Output the [X, Y] coordinate of the center of the cell containing the given text.  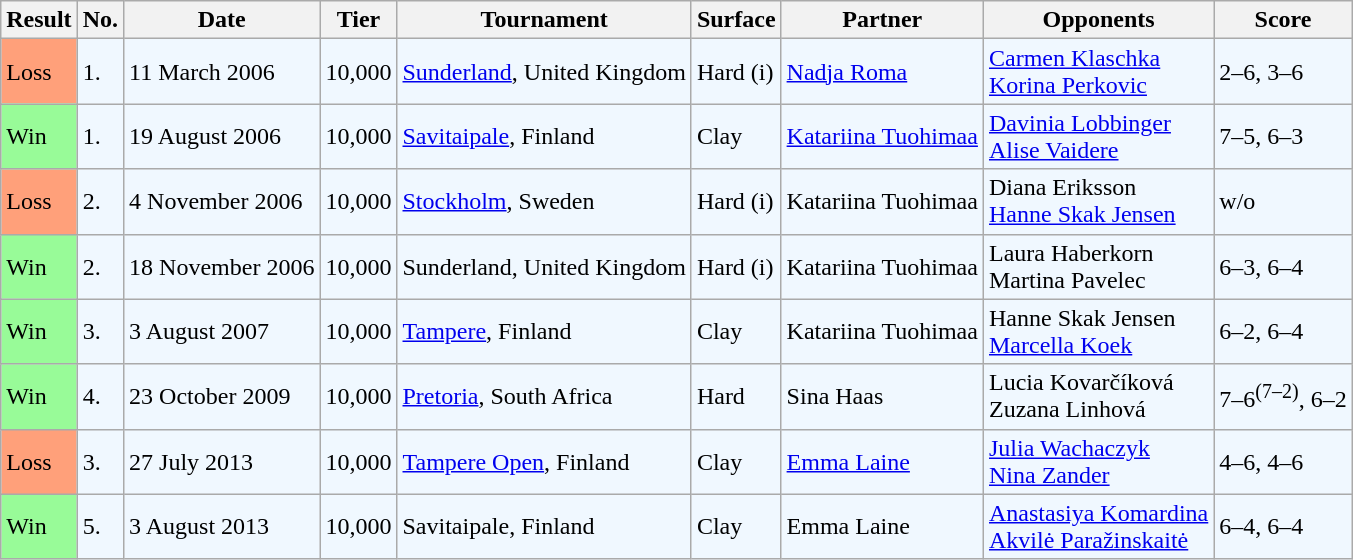
Hard [736, 396]
Stockholm, Sweden [544, 202]
Anastasiya Komardina Akvilė Paražinskaitė [1098, 526]
Sina Haas [882, 396]
Opponents [1098, 20]
3 August 2013 [222, 526]
7–6(7–2), 6–2 [1283, 396]
Davinia Lobbinger Alise Vaidere [1098, 136]
Nadja Roma [882, 72]
Result [39, 20]
No. [100, 20]
7–5, 6–3 [1283, 136]
Score [1283, 20]
Laura Haberkorn Martina Pavelec [1098, 266]
4 November 2006 [222, 202]
6–3, 6–4 [1283, 266]
Pretoria, South Africa [544, 396]
19 August 2006 [222, 136]
w/o [1283, 202]
3 August 2007 [222, 332]
23 October 2009 [222, 396]
Tier [358, 20]
Date [222, 20]
Partner [882, 20]
Carmen Klaschka Korina Perkovic [1098, 72]
Tampere, Finland [544, 332]
27 July 2013 [222, 462]
6–2, 6–4 [1283, 332]
5. [100, 526]
Hanne Skak Jensen Marcella Koek [1098, 332]
4. [100, 396]
2–6, 3–6 [1283, 72]
Tournament [544, 20]
Lucia Kovarčíková Zuzana Linhová [1098, 396]
Julia Wachaczyk Nina Zander [1098, 462]
Surface [736, 20]
18 November 2006 [222, 266]
11 March 2006 [222, 72]
4–6, 4–6 [1283, 462]
Diana Eriksson Hanne Skak Jensen [1098, 202]
6–4, 6–4 [1283, 526]
Tampere Open, Finland [544, 462]
